Pinpoint the cell where the given text exists, returning its [X, Y] midpoint coordinate. 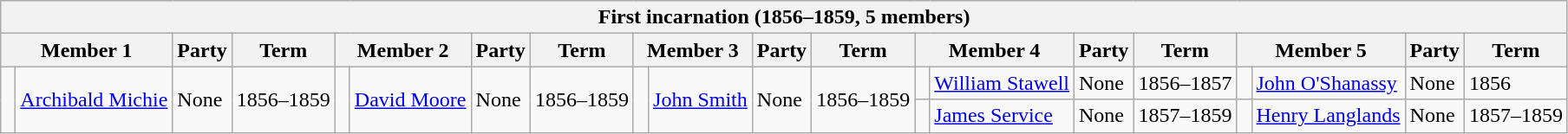
1856 [1516, 83]
Member 3 [692, 50]
Henry Langlands [1329, 116]
First incarnation (1856–1859, 5 members) [784, 17]
Member 1 [87, 50]
James Service [1003, 116]
1856–1857 [1185, 83]
William Stawell [1003, 83]
Member 5 [1321, 50]
Member 4 [995, 50]
John Smith [701, 99]
Archibald Michie [94, 99]
Member 2 [402, 50]
John O'Shanassy [1329, 83]
David Moore [410, 99]
